Search for the cell housing the specified text and yield its [x, y] center coordinate. 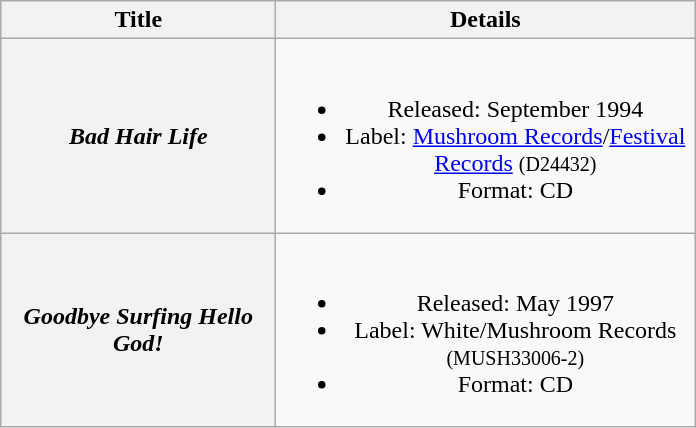
Details [486, 20]
Goodbye Surfing Hello God! [138, 330]
Released: May 1997Label: White/Mushroom Records (MUSH33006-2)Format: CD [486, 330]
Released: September 1994Label: Mushroom Records/Festival Records (D24432)Format: CD [486, 136]
Title [138, 20]
Bad Hair Life [138, 136]
